Pinpoint the cell where the given text exists, returning its [x, y] midpoint coordinate. 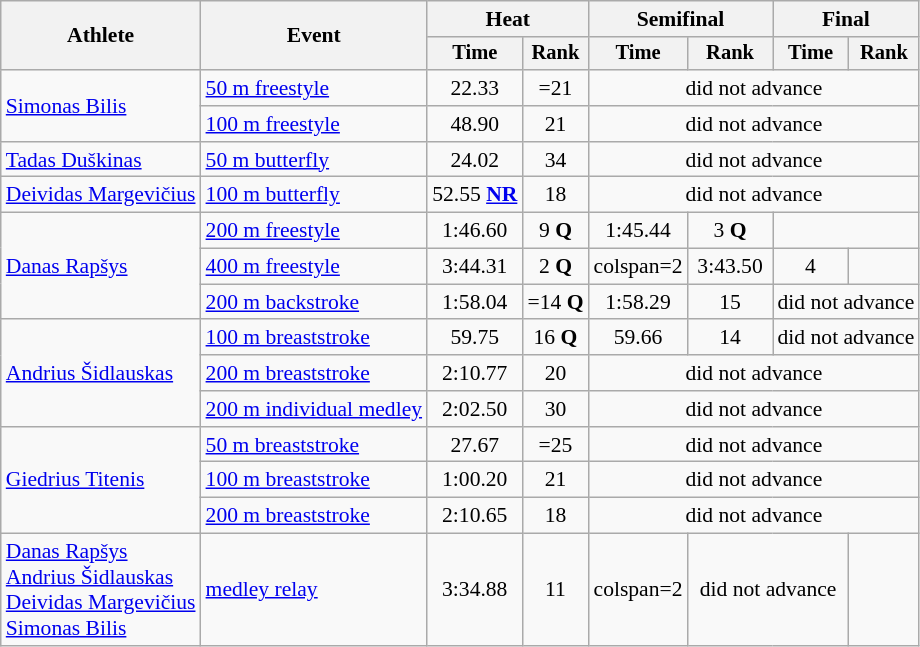
2:10.77 [474, 373]
Semifinal [680, 19]
Tadas Duškinas [101, 160]
Giedrius Titenis [101, 480]
2 Q [555, 267]
50 m butterfly [314, 160]
200 m freestyle [314, 231]
100 m freestyle [314, 124]
Andrius Šidlauskas [101, 374]
27.67 [474, 445]
52.55 NR [474, 195]
medley relay [314, 590]
Final [846, 19]
=21 [555, 88]
14 [730, 338]
22.33 [474, 88]
1:00.20 [474, 480]
400 m freestyle [314, 267]
34 [555, 160]
Danas RapšysAndrius ŠidlauskasDeividas MargevičiusSimonas Bilis [101, 590]
48.90 [474, 124]
100 m butterfly [314, 195]
9 Q [555, 231]
15 [730, 302]
Heat [508, 19]
16 Q [555, 338]
Athlete [101, 36]
Simonas Bilis [101, 106]
=14 Q [555, 302]
200 m backstroke [314, 302]
1:58.29 [638, 302]
Event [314, 36]
=25 [555, 445]
2:10.65 [474, 516]
3:43.50 [730, 267]
3 Q [730, 231]
30 [555, 409]
50 m freestyle [314, 88]
11 [555, 590]
4 [810, 267]
Danas Rapšys [101, 266]
20 [555, 373]
3:34.88 [474, 590]
200 m individual medley [314, 409]
24.02 [474, 160]
1:46.60 [474, 231]
50 m breaststroke [314, 445]
1:45.44 [638, 231]
59.75 [474, 338]
2:02.50 [474, 409]
1:58.04 [474, 302]
Deividas Margevičius [101, 195]
59.66 [638, 338]
3:44.31 [474, 267]
